Return (X, Y) of the center of cell containing provided text 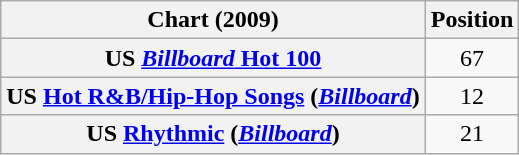
67 (472, 58)
US Rhythmic (Billboard) (213, 134)
US Billboard Hot 100 (213, 58)
Position (472, 20)
US Hot R&B/Hip-Hop Songs (Billboard) (213, 96)
21 (472, 134)
12 (472, 96)
Chart (2009) (213, 20)
